Locate the cell with the specified text and output its (X, Y) center coordinate. 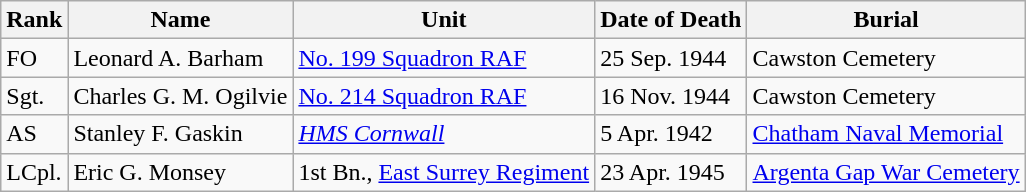
HMS Cornwall (444, 134)
Burial (886, 20)
Unit (444, 20)
Date of Death (671, 20)
Name (180, 20)
Rank (34, 20)
Eric G. Monsey (180, 172)
LCpl. (34, 172)
AS (34, 134)
5 Apr. 1942 (671, 134)
16 Nov. 1944 (671, 96)
1st Bn., East Surrey Regiment (444, 172)
Stanley F. Gaskin (180, 134)
25 Sep. 1944 (671, 58)
23 Apr. 1945 (671, 172)
Charles G. M. Ogilvie (180, 96)
FO (34, 58)
No. 199 Squadron RAF (444, 58)
Argenta Gap War Cemetery (886, 172)
Sgt. (34, 96)
Leonard A. Barham (180, 58)
No. 214 Squadron RAF (444, 96)
Chatham Naval Memorial (886, 134)
